Determine the [x, y] coordinate at the center of the cell enclosing the given text.  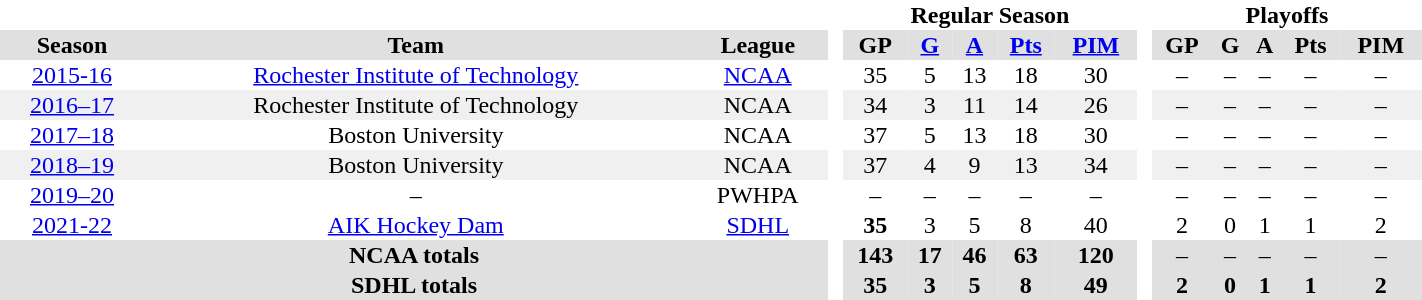
120 [1096, 255]
26 [1096, 105]
2019–20 [72, 195]
49 [1096, 285]
SDHL [758, 225]
9 [974, 165]
63 [1026, 255]
Season [72, 45]
League [758, 45]
40 [1096, 225]
14 [1026, 105]
Team [416, 45]
143 [876, 255]
2018–19 [72, 165]
2017–18 [72, 135]
2021-22 [72, 225]
2015-16 [72, 75]
46 [974, 255]
2016–17 [72, 105]
SDHL totals [414, 285]
PWHPA [758, 195]
Playoffs [1287, 15]
Regular Season [990, 15]
17 [930, 255]
NCAA totals [414, 255]
11 [974, 105]
4 [930, 165]
AIK Hockey Dam [416, 225]
